Provide the (x, y) coordinate of the cell's center where the given text is located.  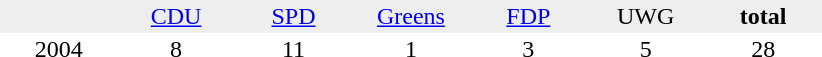
total (762, 16)
SPD (294, 16)
CDU (176, 16)
Greens (410, 16)
UWG (646, 16)
FDP (528, 16)
